Return (X, Y) of the center of cell containing provided text 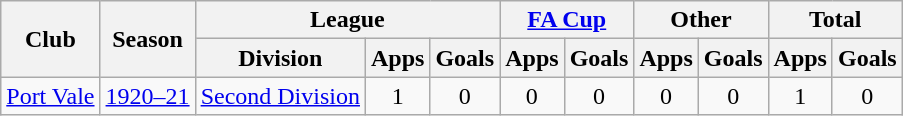
1920–21 (148, 96)
Port Vale (50, 96)
Season (148, 39)
FA Cup (567, 20)
Second Division (280, 96)
Division (280, 58)
Club (50, 39)
League (348, 20)
Total (835, 20)
Other (701, 20)
